Capture the cell that displays the provided text and extract its [x, y] central coordinate. 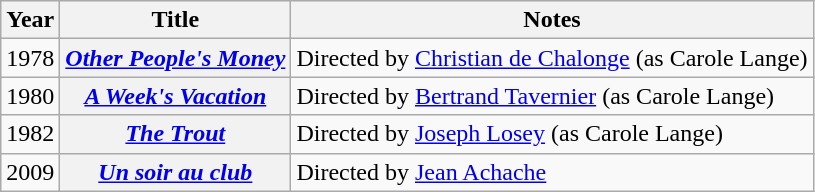
Other People's Money [176, 58]
A Week's Vacation [176, 96]
2009 [30, 172]
Directed by Joseph Losey (as Carole Lange) [552, 134]
Directed by Christian de Chalonge (as Carole Lange) [552, 58]
Directed by Jean Achache [552, 172]
1978 [30, 58]
The Trout [176, 134]
Un soir au club [176, 172]
Title [176, 20]
Directed by Bertrand Tavernier (as Carole Lange) [552, 96]
1982 [30, 134]
1980 [30, 96]
Notes [552, 20]
Year [30, 20]
